Return (x, y) of the center of cell containing provided text 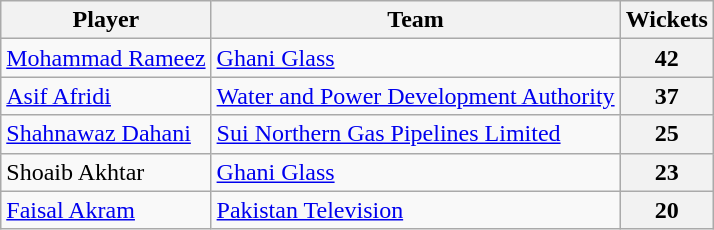
Asif Afridi (106, 96)
23 (666, 172)
Faisal Akram (106, 210)
Pakistan Television (416, 210)
37 (666, 96)
Team (416, 20)
20 (666, 210)
Shoaib Akhtar (106, 172)
Mohammad Rameez (106, 58)
Water and Power Development Authority (416, 96)
Sui Northern Gas Pipelines Limited (416, 134)
Player (106, 20)
42 (666, 58)
25 (666, 134)
Wickets (666, 20)
Shahnawaz Dahani (106, 134)
